Return [X, Y] of the center of cell containing provided text 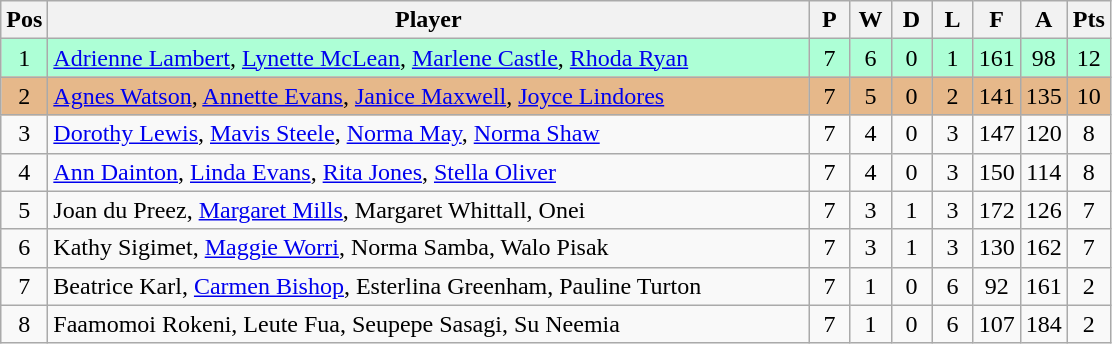
A [1044, 20]
114 [1044, 172]
98 [1044, 58]
Beatrice Karl, Carmen Bishop, Esterlina Greenham, Pauline Turton [428, 286]
D [912, 20]
Dorothy Lewis, Mavis Steele, Norma May, Norma Shaw [428, 134]
Player [428, 20]
126 [1044, 210]
Adrienne Lambert, Lynette McLean, Marlene Castle, Rhoda Ryan [428, 58]
F [996, 20]
172 [996, 210]
12 [1088, 58]
92 [996, 286]
141 [996, 96]
147 [996, 134]
Ann Dainton, Linda Evans, Rita Jones, Stella Oliver [428, 172]
L [952, 20]
107 [996, 324]
W [870, 20]
130 [996, 248]
184 [1044, 324]
Faamomoi Rokeni, Leute Fua, Seupepe Sasagi, Su Neemia [428, 324]
135 [1044, 96]
Joan du Preez, Margaret Mills, Margaret Whittall, Onei [428, 210]
Pos [24, 20]
10 [1088, 96]
Agnes Watson, Annette Evans, Janice Maxwell, Joyce Lindores [428, 96]
Kathy Sigimet, Maggie Worri, Norma Samba, Walo Pisak [428, 248]
162 [1044, 248]
120 [1044, 134]
Pts [1088, 20]
150 [996, 172]
P [830, 20]
